Find where the given text appears and provide that cell's center as [x, y] coordinate. 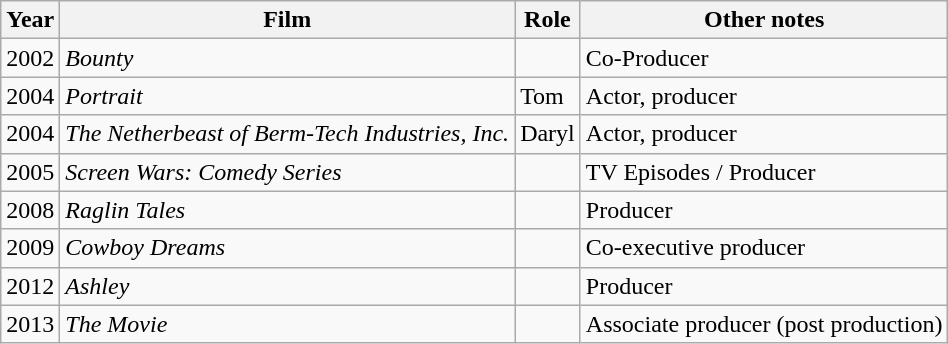
Cowboy Dreams [288, 248]
2009 [30, 248]
Co-Producer [764, 58]
Film [288, 20]
TV Episodes / Producer [764, 172]
2002 [30, 58]
Other notes [764, 20]
Tom [548, 96]
2005 [30, 172]
Role [548, 20]
The Netherbeast of Berm-Tech Industries, Inc. [288, 134]
Co-executive producer [764, 248]
Bounty [288, 58]
Portrait [288, 96]
2008 [30, 210]
Screen Wars: Comedy Series [288, 172]
Raglin Tales [288, 210]
2012 [30, 286]
Year [30, 20]
The Movie [288, 324]
Ashley [288, 286]
Daryl [548, 134]
Associate producer (post production) [764, 324]
2013 [30, 324]
